Output the (X, Y) coordinate of the center of the cell containing the given text.  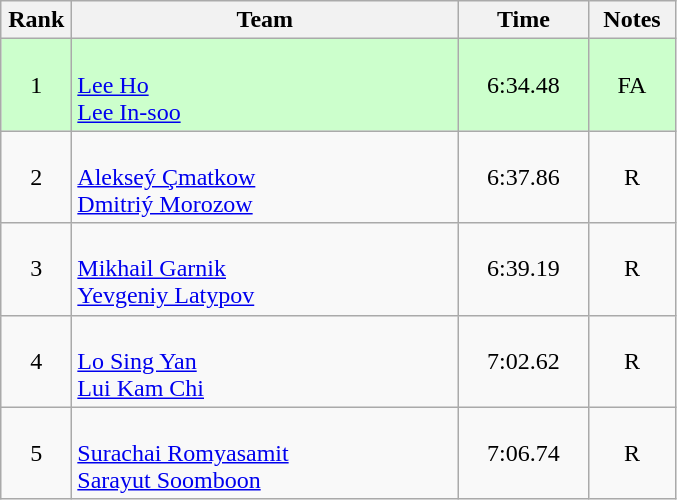
2 (36, 177)
Time (524, 20)
5 (36, 453)
Lee HoLee In-soo (265, 85)
Rank (36, 20)
6:34.48 (524, 85)
6:39.19 (524, 269)
Team (265, 20)
7:06.74 (524, 453)
6:37.86 (524, 177)
7:02.62 (524, 361)
Lo Sing YanLui Kam Chi (265, 361)
FA (632, 85)
3 (36, 269)
Surachai RomyasamitSarayut Soomboon (265, 453)
Notes (632, 20)
1 (36, 85)
4 (36, 361)
Mikhail GarnikYevgeniy Latypov (265, 269)
Alekseý ÇmatkowDmitriý Morozow (265, 177)
